Locate the cell with the specified text and output its (X, Y) center coordinate. 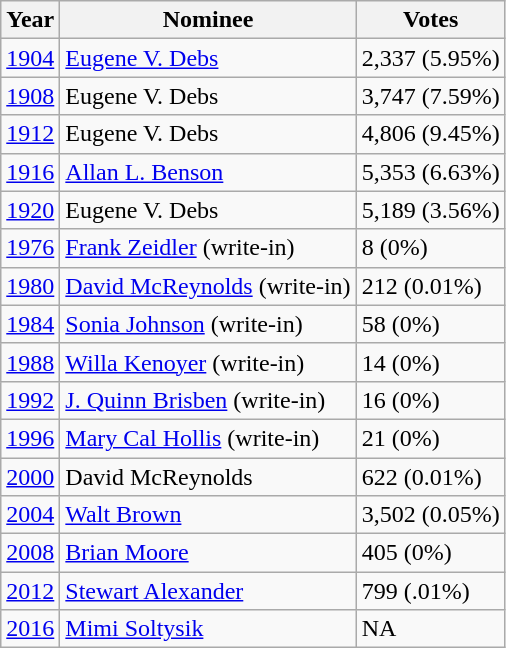
J. Quinn Brisben (write-in) (208, 400)
4,806 (9.45%) (430, 134)
1996 (30, 438)
14 (0%) (430, 362)
Mary Cal Hollis (write-in) (208, 438)
Frank Zeidler (write-in) (208, 248)
799 (.01%) (430, 591)
Mimi Soltysik (208, 629)
Walt Brown (208, 515)
Nominee (208, 20)
1976 (30, 248)
2,337 (5.95%) (430, 58)
8 (0%) (430, 248)
1988 (30, 362)
1904 (30, 58)
21 (0%) (430, 438)
Stewart Alexander (208, 591)
1912 (30, 134)
405 (0%) (430, 553)
622 (0.01%) (430, 477)
1908 (30, 96)
2016 (30, 629)
5,353 (6.63%) (430, 172)
5,189 (3.56%) (430, 210)
2008 (30, 553)
2000 (30, 477)
1916 (30, 172)
212 (0.01%) (430, 286)
58 (0%) (430, 324)
1920 (30, 210)
Sonia Johnson (write-in) (208, 324)
1980 (30, 286)
16 (0%) (430, 400)
2012 (30, 591)
Year (30, 20)
Brian Moore (208, 553)
2004 (30, 515)
3,502 (0.05%) (430, 515)
Votes (430, 20)
3,747 (7.59%) (430, 96)
NA (430, 629)
David McReynolds (write-in) (208, 286)
David McReynolds (208, 477)
1992 (30, 400)
Willa Kenoyer (write-in) (208, 362)
Allan L. Benson (208, 172)
1984 (30, 324)
